Output the [X, Y] coordinate of the center of the cell containing the given text.  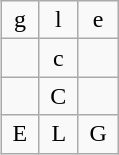
g [20, 20]
c [58, 58]
E [20, 134]
G [98, 134]
l [58, 20]
e [98, 20]
L [58, 134]
C [58, 96]
